Detect which cell encompasses the target text, then output its [x, y] center coordinate. 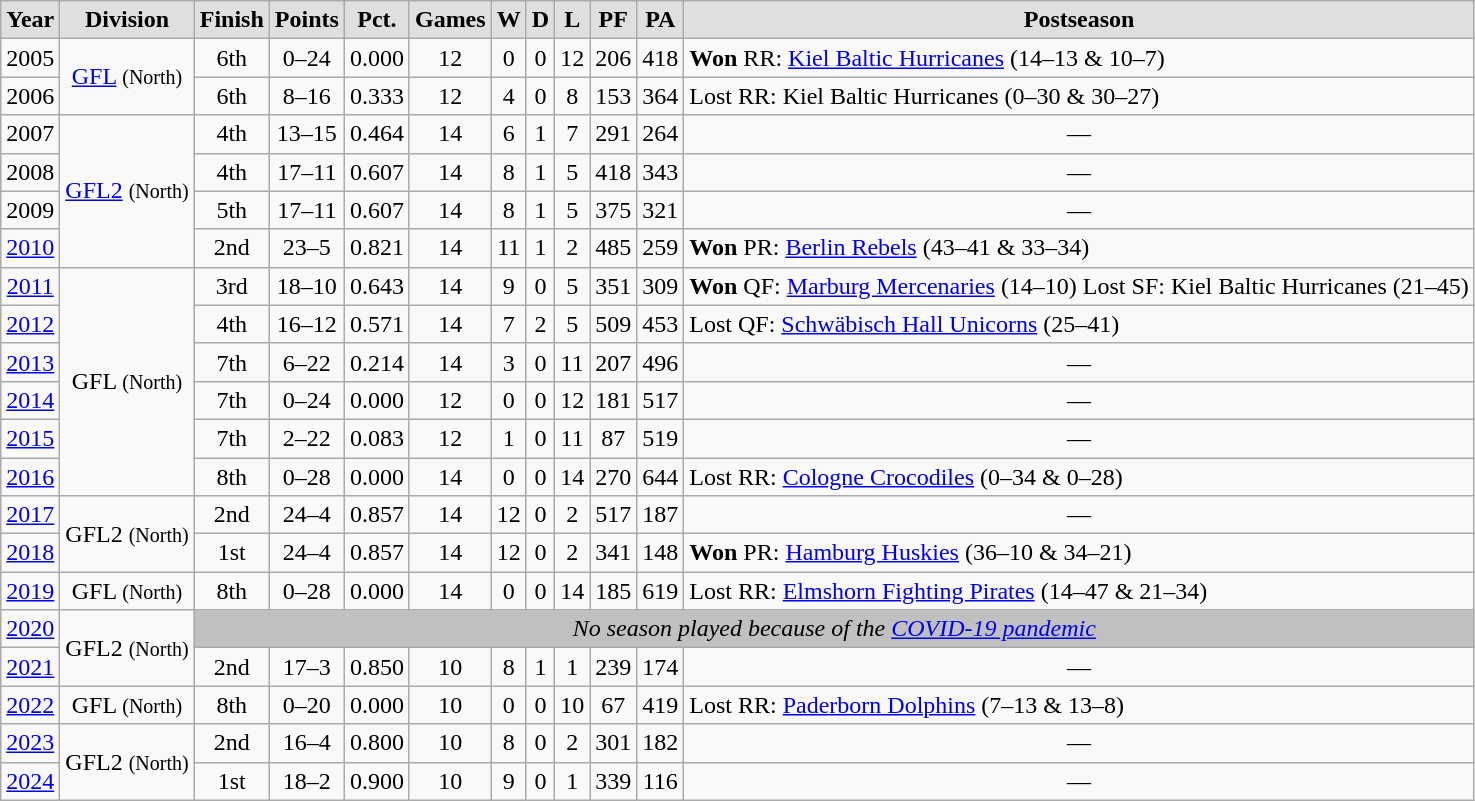
Lost RR: Cologne Crocodiles (0–34 & 0–28) [1080, 477]
3 [508, 362]
0.083 [376, 438]
PA [660, 20]
6–22 [306, 362]
0.333 [376, 96]
259 [660, 248]
0.800 [376, 743]
Lost RR: Elmshorn Fighting Pirates (14–47 & 21–34) [1080, 591]
264 [660, 134]
Lost RR: Kiel Baltic Hurricanes (0–30 & 30–27) [1080, 96]
619 [660, 591]
116 [660, 781]
2008 [30, 172]
Lost QF: Schwäbisch Hall Unicorns (25–41) [1080, 324]
8–16 [306, 96]
2011 [30, 286]
181 [614, 400]
16–4 [306, 743]
2019 [30, 591]
13–15 [306, 134]
187 [660, 515]
2023 [30, 743]
Lost RR: Paderborn Dolphins (7–13 & 13–8) [1080, 705]
0.571 [376, 324]
0–20 [306, 705]
Pct. [376, 20]
2022 [30, 705]
207 [614, 362]
D [540, 20]
339 [614, 781]
0.214 [376, 362]
351 [614, 286]
519 [660, 438]
Won RR: Kiel Baltic Hurricanes (14–13 & 10–7) [1080, 58]
0.850 [376, 667]
3rd [232, 286]
4 [508, 96]
2–22 [306, 438]
67 [614, 705]
343 [660, 172]
0.821 [376, 248]
W [508, 20]
182 [660, 743]
2018 [30, 553]
291 [614, 134]
301 [614, 743]
206 [614, 58]
0.643 [376, 286]
Year [30, 20]
496 [660, 362]
2006 [30, 96]
2020 [30, 629]
0.900 [376, 781]
309 [660, 286]
2016 [30, 477]
321 [660, 210]
Points [306, 20]
Won PR: Hamburg Huskies (36–10 & 34–21) [1080, 553]
23–5 [306, 248]
2021 [30, 667]
0.464 [376, 134]
PF [614, 20]
No season played because of the COVID-19 pandemic [834, 629]
2017 [30, 515]
453 [660, 324]
341 [614, 553]
Division [127, 20]
Finish [232, 20]
2015 [30, 438]
148 [660, 553]
6 [508, 134]
174 [660, 667]
18–2 [306, 781]
Games [450, 20]
2007 [30, 134]
87 [614, 438]
375 [614, 210]
5th [232, 210]
2012 [30, 324]
509 [614, 324]
239 [614, 667]
Won PR: Berlin Rebels (43–41 & 33–34) [1080, 248]
16–12 [306, 324]
485 [614, 248]
644 [660, 477]
18–10 [306, 286]
2009 [30, 210]
2005 [30, 58]
2013 [30, 362]
2010 [30, 248]
2024 [30, 781]
153 [614, 96]
364 [660, 96]
419 [660, 705]
17–3 [306, 667]
Won QF: Marburg Mercenaries (14–10) Lost SF: Kiel Baltic Hurricanes (21–45) [1080, 286]
185 [614, 591]
L [572, 20]
2014 [30, 400]
270 [614, 477]
Postseason [1080, 20]
